Output the [X, Y] coordinate of the center of the cell containing the given text.  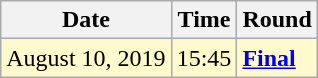
Round [277, 20]
15:45 [204, 58]
Time [204, 20]
August 10, 2019 [86, 58]
Date [86, 20]
Final [277, 58]
